Return the [X, Y] coordinate for the center point of the cell that contains the specified text.  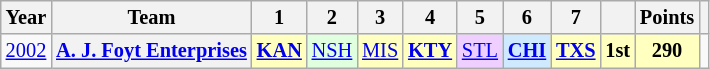
2002 [26, 51]
1 [280, 17]
Points [667, 17]
KTY [430, 51]
2 [332, 17]
5 [480, 17]
STL [480, 51]
290 [667, 51]
MIS [380, 51]
Year [26, 17]
A. J. Foyt Enterprises [152, 51]
Team [152, 17]
4 [430, 17]
TXS [576, 51]
CHI [527, 51]
1st [618, 51]
7 [576, 17]
3 [380, 17]
KAN [280, 51]
6 [527, 17]
NSH [332, 51]
